Pinpoint the cell where the given text exists, returning its (X, Y) midpoint coordinate. 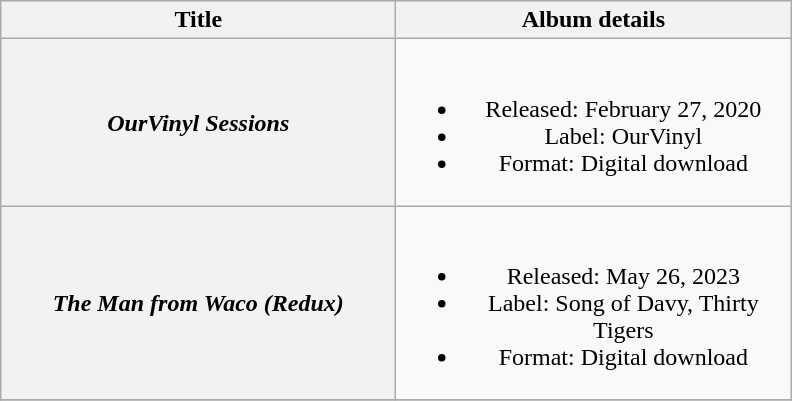
OurVinyl Sessions (198, 122)
Released: February 27, 2020Label: OurVinylFormat: Digital download (594, 122)
Album details (594, 20)
The Man from Waco (Redux) (198, 303)
Released: May 26, 2023Label: Song of Davy, Thirty TigersFormat: Digital download (594, 303)
Title (198, 20)
